Return [X, Y] of the center of cell containing provided text 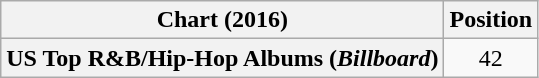
Chart (2016) [222, 20]
US Top R&B/Hip-Hop Albums (Billboard) [222, 58]
42 [491, 58]
Position [491, 20]
